From the cell containing the given text, extract its center point as (x, y) coordinate. 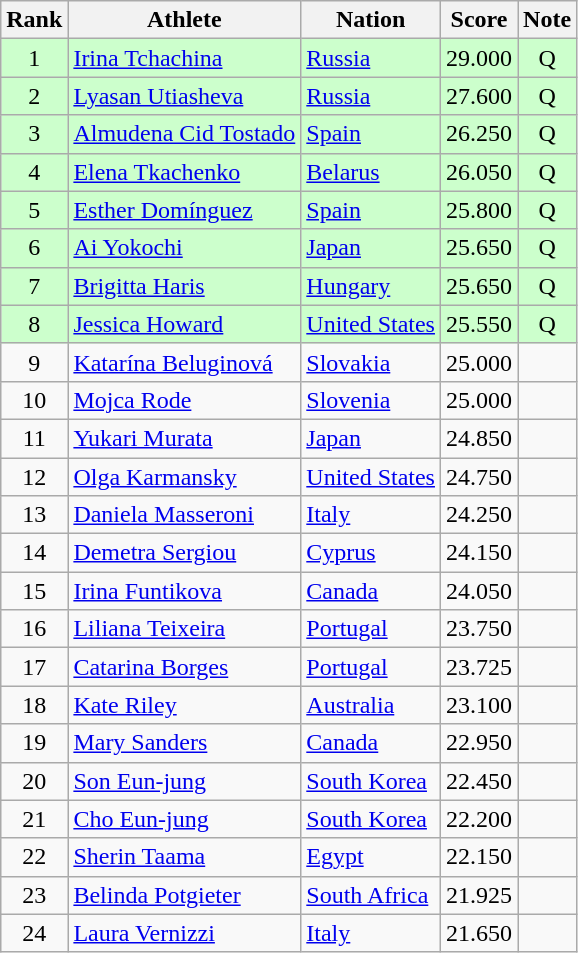
South Africa (371, 895)
22.150 (478, 857)
22.200 (478, 819)
22 (34, 857)
Rank (34, 20)
3 (34, 134)
Katarína Beluginová (184, 362)
Demetra Sergiou (184, 553)
Almudena Cid Tostado (184, 134)
5 (34, 210)
Catarina Borges (184, 667)
17 (34, 667)
15 (34, 591)
Liliana Teixeira (184, 629)
Son Eun-jung (184, 781)
14 (34, 553)
Yukari Murata (184, 438)
Sherin Taama (184, 857)
Cho Eun-jung (184, 819)
22.450 (478, 781)
Esther Domínguez (184, 210)
Cyprus (371, 553)
Ai Yokochi (184, 248)
Jessica Howard (184, 324)
2 (34, 96)
26.050 (478, 172)
Lyasan Utiasheva (184, 96)
19 (34, 743)
13 (34, 515)
21 (34, 819)
Score (478, 20)
25.800 (478, 210)
Mojca Rode (184, 400)
7 (34, 286)
Irina Funtikova (184, 591)
25.550 (478, 324)
8 (34, 324)
Egypt (371, 857)
23 (34, 895)
Kate Riley (184, 705)
26.250 (478, 134)
18 (34, 705)
23.100 (478, 705)
Daniela Masseroni (184, 515)
24 (34, 933)
Brigitta Haris (184, 286)
Slovakia (371, 362)
12 (34, 477)
9 (34, 362)
Hungary (371, 286)
Slovenia (371, 400)
Olga Karmansky (184, 477)
16 (34, 629)
20 (34, 781)
21.925 (478, 895)
Note (548, 20)
Belarus (371, 172)
22.950 (478, 743)
23.725 (478, 667)
Australia (371, 705)
23.750 (478, 629)
29.000 (478, 58)
21.650 (478, 933)
10 (34, 400)
Laura Vernizzi (184, 933)
24.250 (478, 515)
Athlete (184, 20)
11 (34, 438)
24.750 (478, 477)
Elena Tkachenko (184, 172)
6 (34, 248)
Nation (371, 20)
27.600 (478, 96)
Mary Sanders (184, 743)
24.150 (478, 553)
1 (34, 58)
Belinda Potgieter (184, 895)
24.050 (478, 591)
Irina Tchachina (184, 58)
24.850 (478, 438)
4 (34, 172)
